Find where the given text appears and provide that cell's center as (X, Y) coordinate. 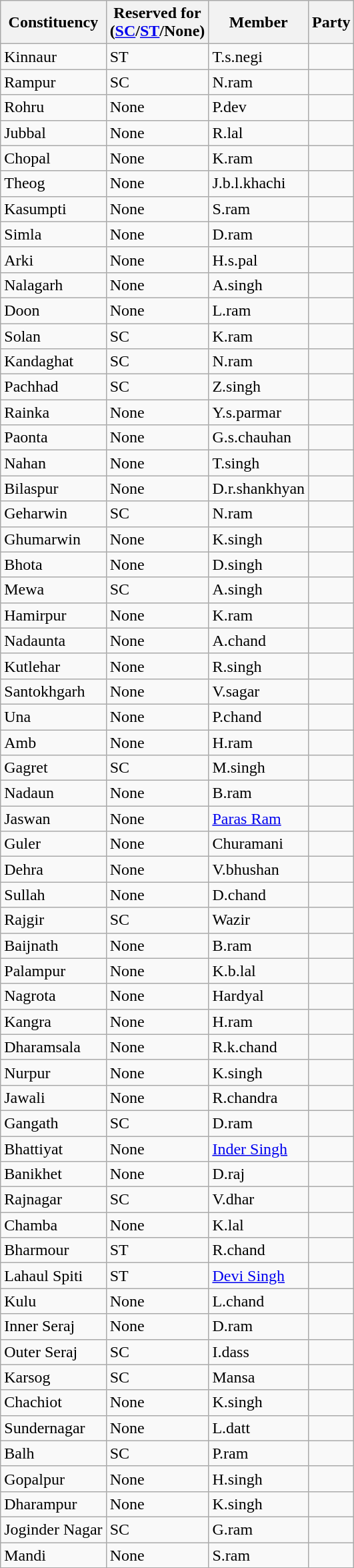
R.singh (259, 666)
V.dhar (259, 1200)
Nahan (53, 463)
Bhota (53, 564)
Rajnagar (53, 1200)
Churamani (259, 844)
Karsog (53, 1377)
Constituency (53, 23)
K.b.lal (259, 971)
Chamba (53, 1225)
Amb (53, 743)
I.dass (259, 1352)
Kinnaur (53, 57)
Simla (53, 234)
Banikhet (53, 1174)
Santokhgarh (53, 691)
Doon (53, 310)
Theog (53, 183)
Baijnath (53, 945)
D.singh (259, 564)
Lahaul Spiti (53, 1276)
Hamirpur (53, 615)
Y.s.parmar (259, 412)
H.s.pal (259, 260)
Mandi (53, 1555)
R.chand (259, 1250)
Nadaun (53, 793)
Jawali (53, 1098)
J.b.l.khachi (259, 183)
Outer Seraj (53, 1352)
Gagret (53, 768)
L.chand (259, 1301)
Dharamsala (53, 1047)
Palampur (53, 971)
Bhattiyat (53, 1148)
Dehra (53, 869)
Joginder Nagar (53, 1529)
Pachhad (53, 387)
Hardyal (259, 996)
Gangath (53, 1123)
Devi Singh (259, 1276)
Dharampur (53, 1504)
Arki (53, 260)
Solan (53, 336)
Rampur (53, 82)
P.chand (259, 717)
P.ram (259, 1453)
Chopal (53, 158)
R.lal (259, 133)
D.r.shankhyan (259, 488)
R.k.chand (259, 1047)
Kasumpti (53, 209)
Kutlehar (53, 666)
Mansa (259, 1377)
V.bhushan (259, 869)
L.datt (259, 1428)
Nalagarh (53, 285)
Wazir (259, 920)
Una (53, 717)
K.lal (259, 1225)
Chachiot (53, 1403)
Sundernagar (53, 1428)
Balh (53, 1453)
Inner Seraj (53, 1326)
Jubbal (53, 133)
Geharwin (53, 514)
Jaswan (53, 819)
Guler (53, 844)
G.s.chauhan (259, 438)
H.singh (259, 1479)
Rajgir (53, 920)
Nurpur (53, 1072)
P.dev (259, 107)
R.chandra (259, 1098)
Bharmour (53, 1250)
Bilaspur (53, 488)
M.singh (259, 768)
G.ram (259, 1529)
D.raj (259, 1174)
D.chand (259, 895)
Paonta (53, 438)
Kangra (53, 1022)
Sullah (53, 895)
Kulu (53, 1301)
Z.singh (259, 387)
Gopalpur (53, 1479)
T.singh (259, 463)
Party (331, 23)
Nadaunta (53, 641)
Mewa (53, 590)
Paras Ram (259, 819)
Member (259, 23)
L.ram (259, 310)
Reserved for(SC/ST/None) (157, 23)
Ghumarwin (53, 539)
Nagrota (53, 996)
Kandaghat (53, 362)
Inder Singh (259, 1148)
Rohru (53, 107)
V.sagar (259, 691)
T.s.negi (259, 57)
Rainka (53, 412)
A.chand (259, 641)
